Extract the (X, Y) coordinate from the center of the cell holding the provided text.  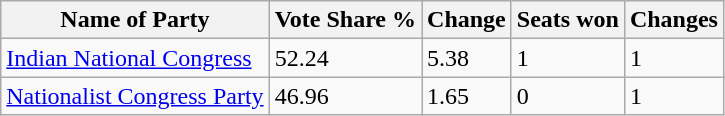
Indian National Congress (135, 58)
Changes (674, 20)
5.38 (467, 58)
Change (467, 20)
Seats won (568, 20)
Nationalist Congress Party (135, 96)
Vote Share % (345, 20)
Name of Party (135, 20)
0 (568, 96)
1.65 (467, 96)
46.96 (345, 96)
52.24 (345, 58)
